Detect which cell encompasses the target text, then output its [X, Y] center coordinate. 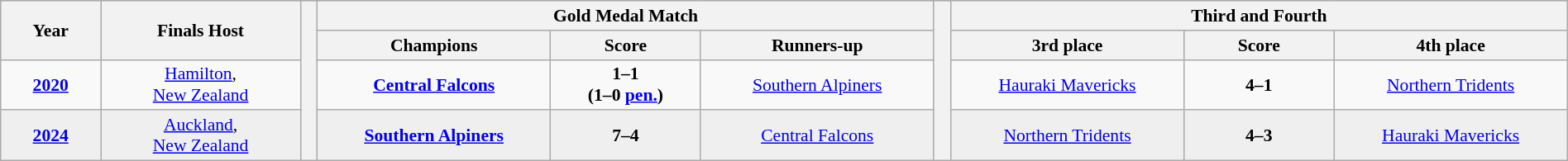
2020 [51, 84]
7–4 [625, 135]
Champions [434, 45]
4–3 [1259, 135]
Gold Medal Match [626, 16]
Auckland,New Zealand [201, 135]
Finals Host [201, 30]
Hamilton,New Zealand [201, 84]
Runners-up [817, 45]
Third and Fourth [1259, 16]
1–1(1–0 pen.) [625, 84]
4th place [1451, 45]
2024 [51, 135]
4–1 [1259, 84]
3rd place [1067, 45]
Year [51, 30]
